Locate the cell with the specified text and output its [X, Y] center coordinate. 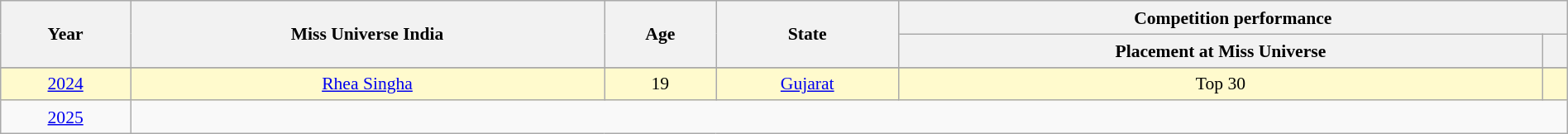
Year [66, 34]
Competition performance [1232, 17]
Age [661, 34]
2025 [66, 117]
19 [661, 84]
State [807, 34]
Miss Universe India [367, 34]
Top 30 [1221, 84]
Gujarat [807, 84]
Rhea Singha [367, 84]
2024 [66, 84]
Placement at Miss Universe [1221, 50]
